Return [x, y] of the center of cell containing provided text 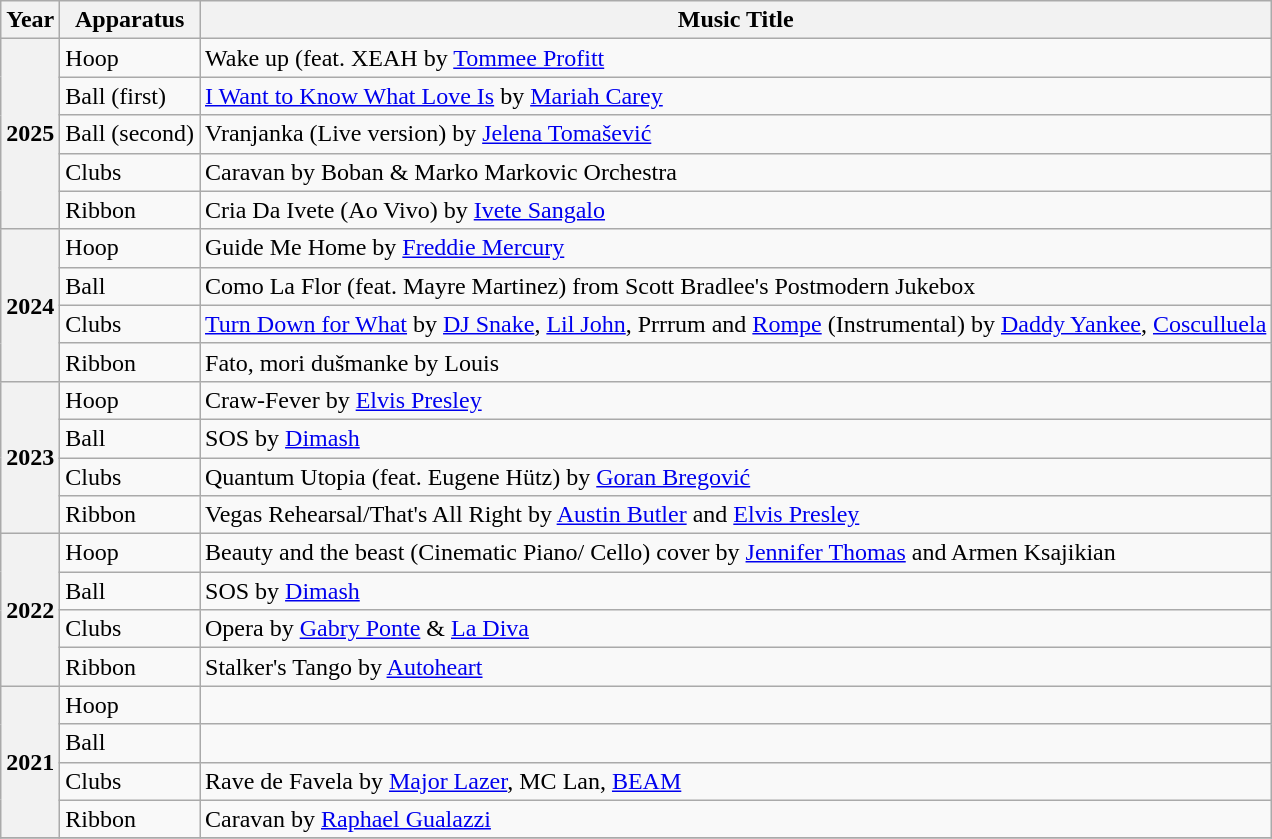
2021 [30, 762]
Guide Me Home by Freddie Mercury [736, 248]
2025 [30, 134]
Opera by Gabry Ponte & La Diva [736, 629]
Vranjanka (Live version) by Jelena Tomašević [736, 134]
2023 [30, 457]
Caravan by Raphael Gualazzi [736, 819]
Ball (second) [130, 134]
Music Title [736, 20]
Wake up (feat. XEAH by Tommee Profitt [736, 58]
Rave de Favela by Major Lazer, MC Lan, BEAM [736, 781]
Vegas Rehearsal/That's All Right by Austin Butler and Elvis Presley [736, 515]
Apparatus [130, 20]
Caravan by Boban & Marko Markovic Orchestra [736, 172]
Ball (first) [130, 96]
2022 [30, 610]
2024 [30, 305]
I Want to Know What Love Is by Mariah Carey [736, 96]
Como La Flor (feat. Mayre Martinez) from Scott Bradlee's Postmodern Jukebox [736, 286]
Turn Down for What by DJ Snake, Lil John, Prrrum and Rompe (Instrumental) by Daddy Yankee, Cosculluela [736, 324]
Fato, mori dušmanke by Louis [736, 362]
Craw-Fever by Elvis Presley [736, 400]
Stalker's Tango by Autoheart [736, 667]
Quantum Utopia (feat. Eugene Hütz) by Goran Bregović [736, 477]
Year [30, 20]
Beauty and the beast (Cinematic Piano/ Cello) cover by Jennifer Thomas and Armen Ksajikian [736, 553]
Cria Da Ivete (Ao Vivo) by Ivete Sangalo [736, 210]
